Scan for the cell matching the given text and deliver its (X, Y) coordinate at center. 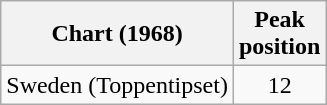
Sweden (Toppentipset) (118, 85)
Peakposition (279, 34)
Chart (1968) (118, 34)
12 (279, 85)
